Find where the given text appears and provide that cell's center as [x, y] coordinate. 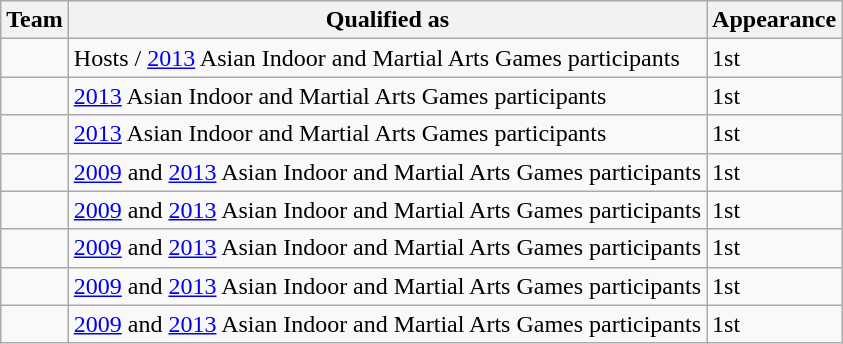
Qualified as [387, 20]
Team [35, 20]
Hosts / 2013 Asian Indoor and Martial Arts Games participants [387, 58]
Appearance [774, 20]
